Search for the cell housing the specified text and yield its [x, y] center coordinate. 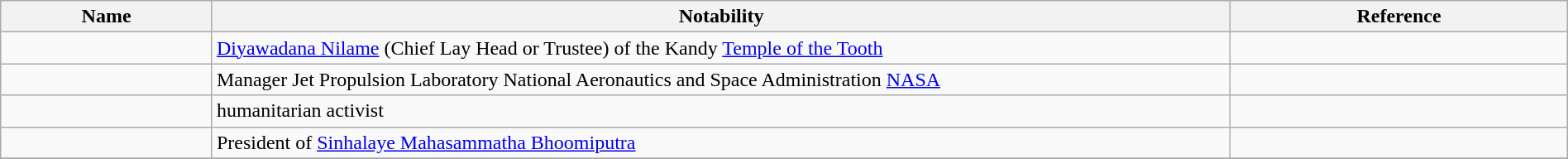
Reference [1399, 17]
Notability [721, 17]
President of Sinhalaye Mahasammatha Bhoomiputra [721, 142]
Name [107, 17]
Diyawadana Nilame (Chief Lay Head or Trustee) of the Kandy Temple of the Tooth [721, 48]
humanitarian activist [721, 111]
Manager Jet Propulsion Laboratory National Aeronautics and Space Administration NASA [721, 79]
